Identify which cell holds the provided text, then report its [X, Y] central coordinate. 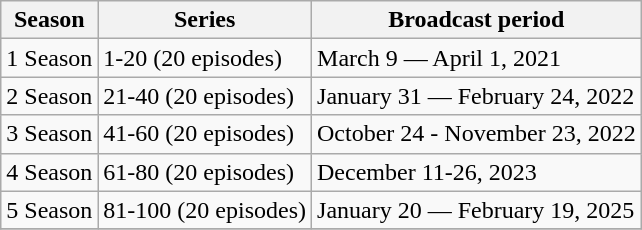
January 20 — February 19, 2025 [477, 210]
Broadcast period [477, 20]
January 31 — February 24, 2022 [477, 96]
March 9 — April 1, 2021 [477, 58]
61-80 (20 episodes) [205, 172]
1 Season [50, 58]
4 Season [50, 172]
21-40 (20 episodes) [205, 96]
October 24 - November 23, 2022 [477, 134]
2 Season [50, 96]
1-20 (20 episodes) [205, 58]
41-60 (20 episodes) [205, 134]
3 Season [50, 134]
Season [50, 20]
81-100 (20 episodes) [205, 210]
December 11-26, 2023 [477, 172]
5 Season [50, 210]
Series [205, 20]
